Identify which cell holds the provided text, then report its [X, Y] central coordinate. 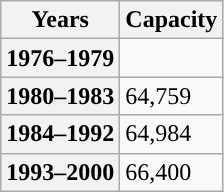
64,759 [172, 96]
64,984 [172, 134]
Years [60, 20]
1980–1983 [60, 96]
1993–2000 [60, 172]
Capacity [172, 20]
66,400 [172, 172]
1976–1979 [60, 58]
1984–1992 [60, 134]
